Capture the cell that displays the provided text and extract its [X, Y] central coordinate. 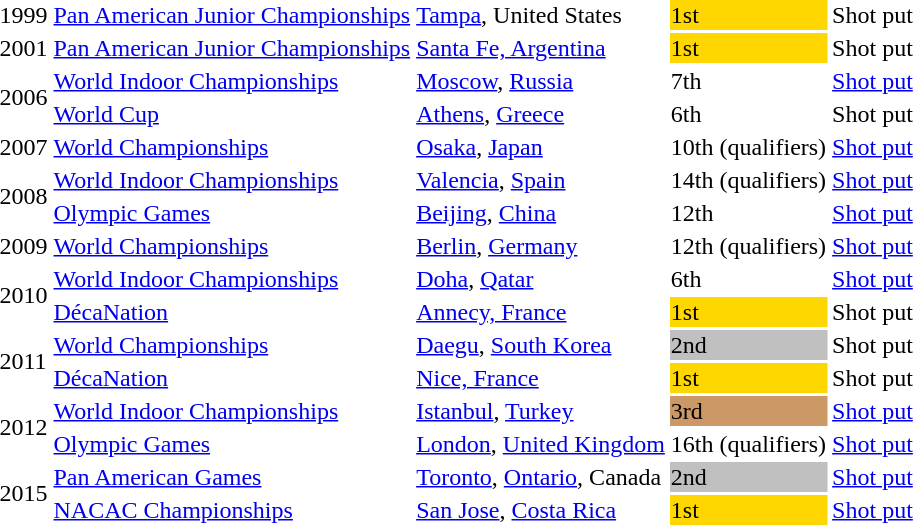
Istanbul, Turkey [541, 411]
10th (qualifiers) [748, 147]
NACAC Championships [232, 510]
Valencia, Spain [541, 180]
12th [748, 213]
16th (qualifiers) [748, 444]
7th [748, 81]
World Cup [232, 114]
Santa Fe, Argentina [541, 48]
Daegu, South Korea [541, 345]
Doha, Qatar [541, 279]
Beijing, China [541, 213]
Tampa, United States [541, 15]
Pan American Games [232, 477]
12th (qualifiers) [748, 246]
San Jose, Costa Rica [541, 510]
Nice, France [541, 378]
London, United Kingdom [541, 444]
Athens, Greece [541, 114]
3rd [748, 411]
Annecy, France [541, 312]
Osaka, Japan [541, 147]
Moscow, Russia [541, 81]
Toronto, Ontario, Canada [541, 477]
14th (qualifiers) [748, 180]
Berlin, Germany [541, 246]
